Capture the cell that displays the provided text and extract its [x, y] central coordinate. 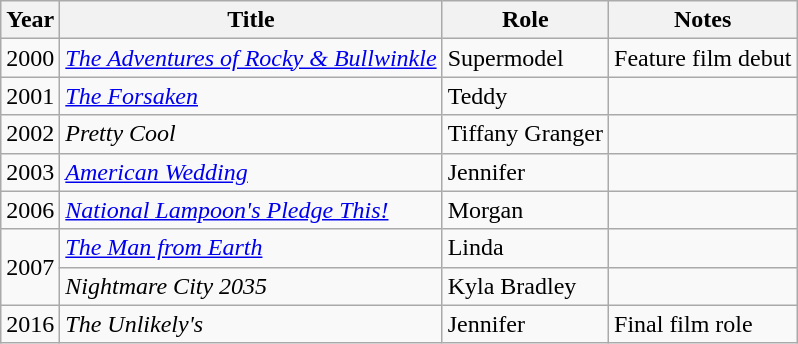
Tiffany Granger [525, 134]
Pretty Cool [251, 134]
2016 [30, 324]
Title [251, 20]
2000 [30, 58]
Teddy [525, 96]
2007 [30, 267]
Morgan [525, 210]
National Lampoon's Pledge This! [251, 210]
2001 [30, 96]
The Adventures of Rocky & Bullwinkle [251, 58]
Supermodel [525, 58]
2006 [30, 210]
2003 [30, 172]
American Wedding [251, 172]
Linda [525, 248]
Nightmare City 2035 [251, 286]
Notes [703, 20]
2002 [30, 134]
The Unlikely's [251, 324]
The Forsaken [251, 96]
Final film role [703, 324]
Year [30, 20]
Kyla Bradley [525, 286]
Feature film debut [703, 58]
The Man from Earth [251, 248]
Role [525, 20]
